Pinpoint the cell where the given text exists, returning its (X, Y) midpoint coordinate. 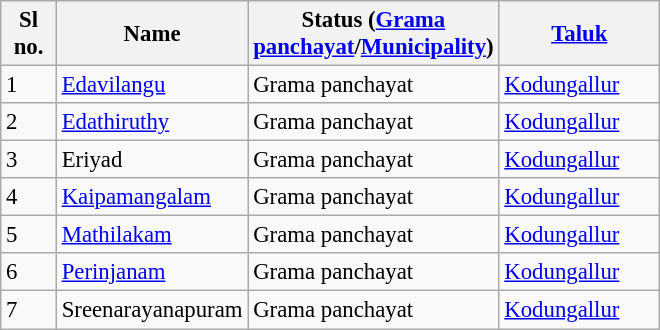
7 (29, 310)
Perinjanam (152, 273)
Eriyad (152, 160)
Name (152, 34)
Sreenarayanapuram (152, 310)
Edathiruthy (152, 122)
5 (29, 235)
Sl no. (29, 34)
1 (29, 85)
6 (29, 273)
2 (29, 122)
Taluk (580, 34)
Status (Grama panchayat/Municipality) (374, 34)
Mathilakam (152, 235)
Kaipamangalam (152, 197)
4 (29, 197)
3 (29, 160)
Edavilangu (152, 85)
